Return [X, Y] of the center of cell containing provided text 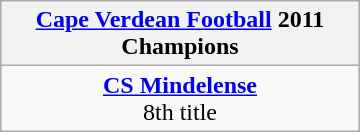
CS Mindelense8th title [180, 98]
Cape Verdean Football 2011Champions [180, 34]
